Identify which cell holds the provided text, then report its [X, Y] central coordinate. 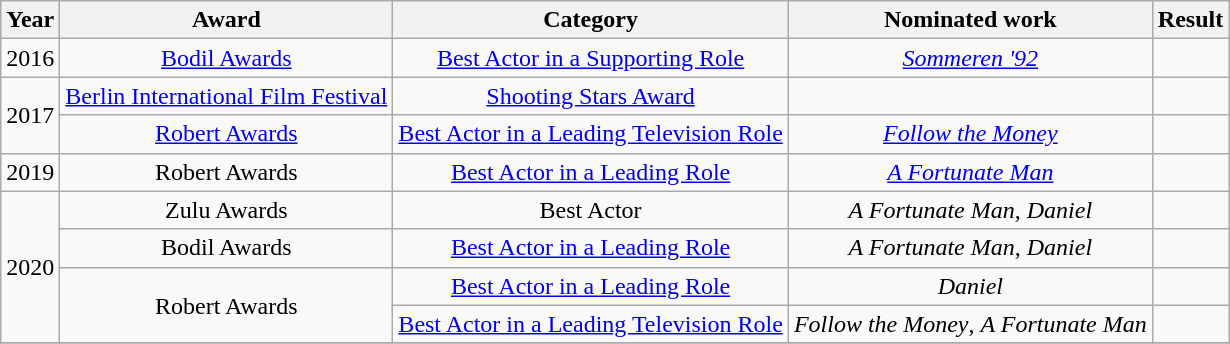
Best Actor in a Supporting Role [591, 58]
Year [30, 20]
Shooting Stars Award [591, 96]
2017 [30, 115]
2016 [30, 58]
Follow the Money [970, 134]
2020 [30, 267]
Sommeren '92 [970, 58]
Result [1190, 20]
A Fortunate Man [970, 172]
Award [226, 20]
Follow the Money, A Fortunate Man [970, 324]
Category [591, 20]
2019 [30, 172]
Nominated work [970, 20]
Berlin International Film Festival [226, 96]
Best Actor [591, 210]
Zulu Awards [226, 210]
Daniel [970, 286]
